Determine the (x, y) coordinate at the center of the cell enclosing the given text.  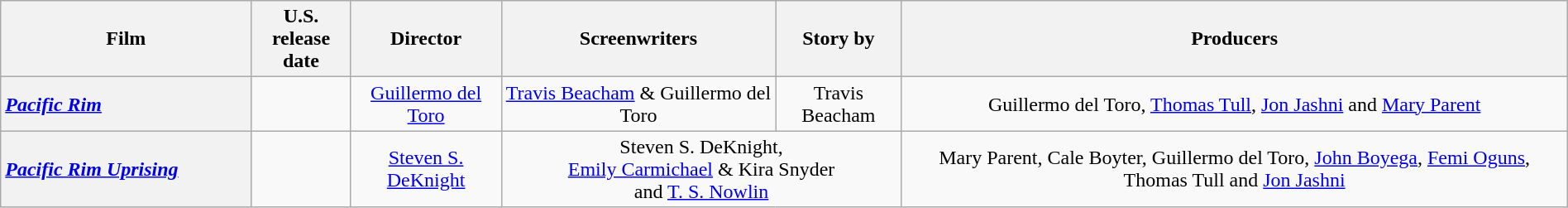
Steven S. DeKnight (426, 169)
Pacific Rim Uprising (126, 169)
Film (126, 39)
Steven S. DeKnight, Emily Carmichael & Kira Snyder and T. S. Nowlin (701, 169)
Mary Parent, Cale Boyter, Guillermo del Toro, John Boyega, Femi Oguns, Thomas Tull and Jon Jashni (1234, 169)
Travis Beacham & Guillermo del Toro (638, 104)
Guillermo del Toro (426, 104)
Travis Beacham (839, 104)
Screenwriters (638, 39)
Producers (1234, 39)
Director (426, 39)
U.S.release date (301, 39)
Story by (839, 39)
Pacific Rim (126, 104)
Guillermo del Toro, Thomas Tull, Jon Jashni and Mary Parent (1234, 104)
